Output the [x, y] coordinate of the center of the cell containing the given text.  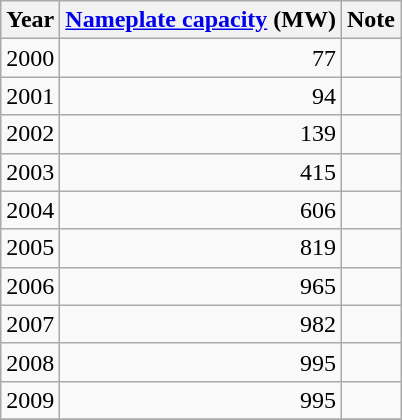
139 [201, 134]
606 [201, 210]
Year [30, 20]
2009 [30, 400]
2008 [30, 362]
2006 [30, 286]
2005 [30, 248]
77 [201, 58]
2001 [30, 96]
2000 [30, 58]
2002 [30, 134]
2007 [30, 324]
Note [370, 20]
982 [201, 324]
Nameplate capacity (MW) [201, 20]
2003 [30, 172]
94 [201, 96]
2004 [30, 210]
819 [201, 248]
965 [201, 286]
415 [201, 172]
